Determine the (X, Y) coordinate at the center of the cell enclosing the given text.  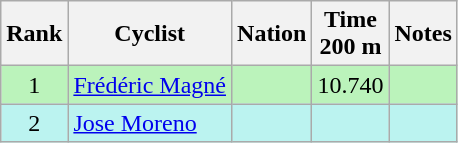
10.740 (350, 85)
Frédéric Magné (150, 85)
Nation (272, 34)
1 (34, 85)
Notes (423, 34)
Rank (34, 34)
2 (34, 123)
Cyclist (150, 34)
Time200 m (350, 34)
Jose Moreno (150, 123)
